Find where the given text appears and provide that cell's center as [X, Y] coordinate. 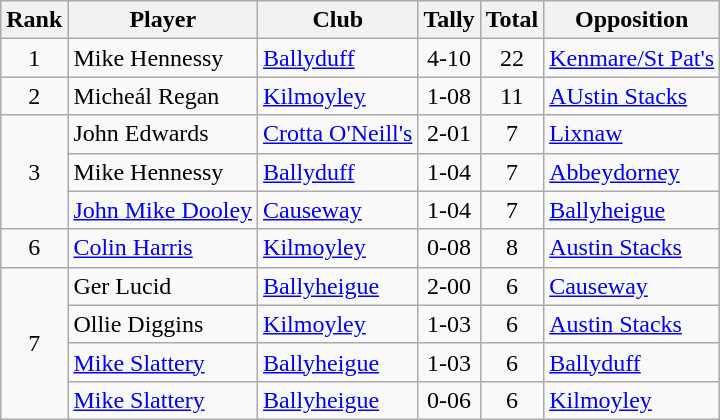
Opposition [632, 20]
Ollie Diggins [163, 324]
0-08 [449, 248]
1-08 [449, 96]
Colin Harris [163, 248]
2-00 [449, 286]
Rank [34, 20]
Micheál Regan [163, 96]
2 [34, 96]
Crotta O'Neill's [338, 134]
Player [163, 20]
3 [34, 172]
4-10 [449, 58]
Lixnaw [632, 134]
Kenmare/St Pat's [632, 58]
Club [338, 20]
2-01 [449, 134]
Abbeydorney [632, 172]
11 [512, 96]
John Mike Dooley [163, 210]
John Edwards [163, 134]
22 [512, 58]
1 [34, 58]
Ger Lucid [163, 286]
Tally [449, 20]
8 [512, 248]
0-06 [449, 400]
AUstin Stacks [632, 96]
Total [512, 20]
